Provide the (X, Y) coordinate of the cell's center where the given text is located.  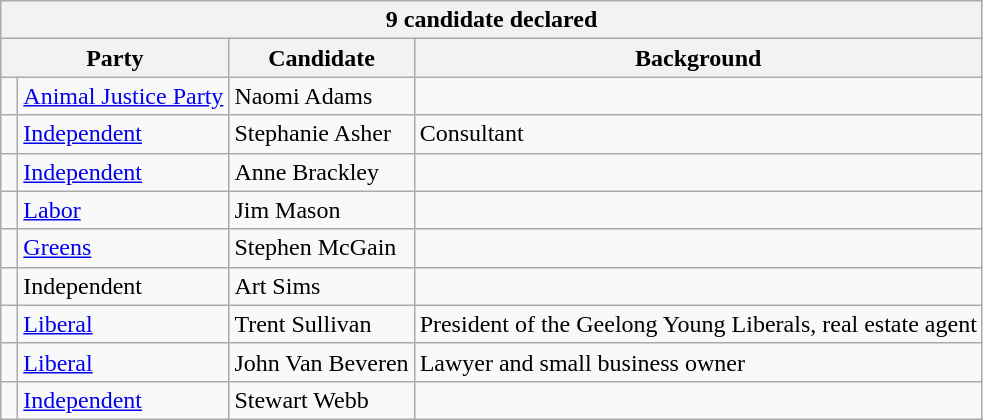
President of the Geelong Young Liberals, real estate agent (698, 324)
Greens (124, 248)
Stephen McGain (322, 248)
Lawyer and small business owner (698, 362)
Party (115, 58)
Jim Mason (322, 210)
Stewart Webb (322, 400)
Animal Justice Party (124, 96)
Trent Sullivan (322, 324)
Candidate (322, 58)
Stephanie Asher (322, 134)
Labor (124, 210)
Art Sims (322, 286)
Naomi Adams (322, 96)
John Van Beveren (322, 362)
Anne Brackley (322, 172)
Background (698, 58)
9 candidate declared (492, 20)
Consultant (698, 134)
